Identify which cell holds the provided text, then report its [X, Y] central coordinate. 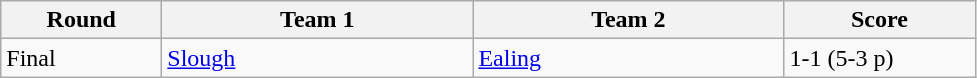
Round [82, 20]
Slough [318, 58]
Final [82, 58]
Team 2 [628, 20]
Team 1 [318, 20]
Score [880, 20]
Ealing [628, 58]
1-1 (5-3 p) [880, 58]
